From the cell containing the given text, extract its center point as [X, Y] coordinate. 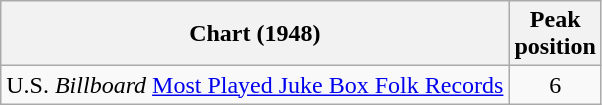
Chart (1948) [255, 34]
Peakposition [555, 34]
6 [555, 85]
U.S. Billboard Most Played Juke Box Folk Records [255, 85]
